Search for the cell housing the specified text and yield its (X, Y) center coordinate. 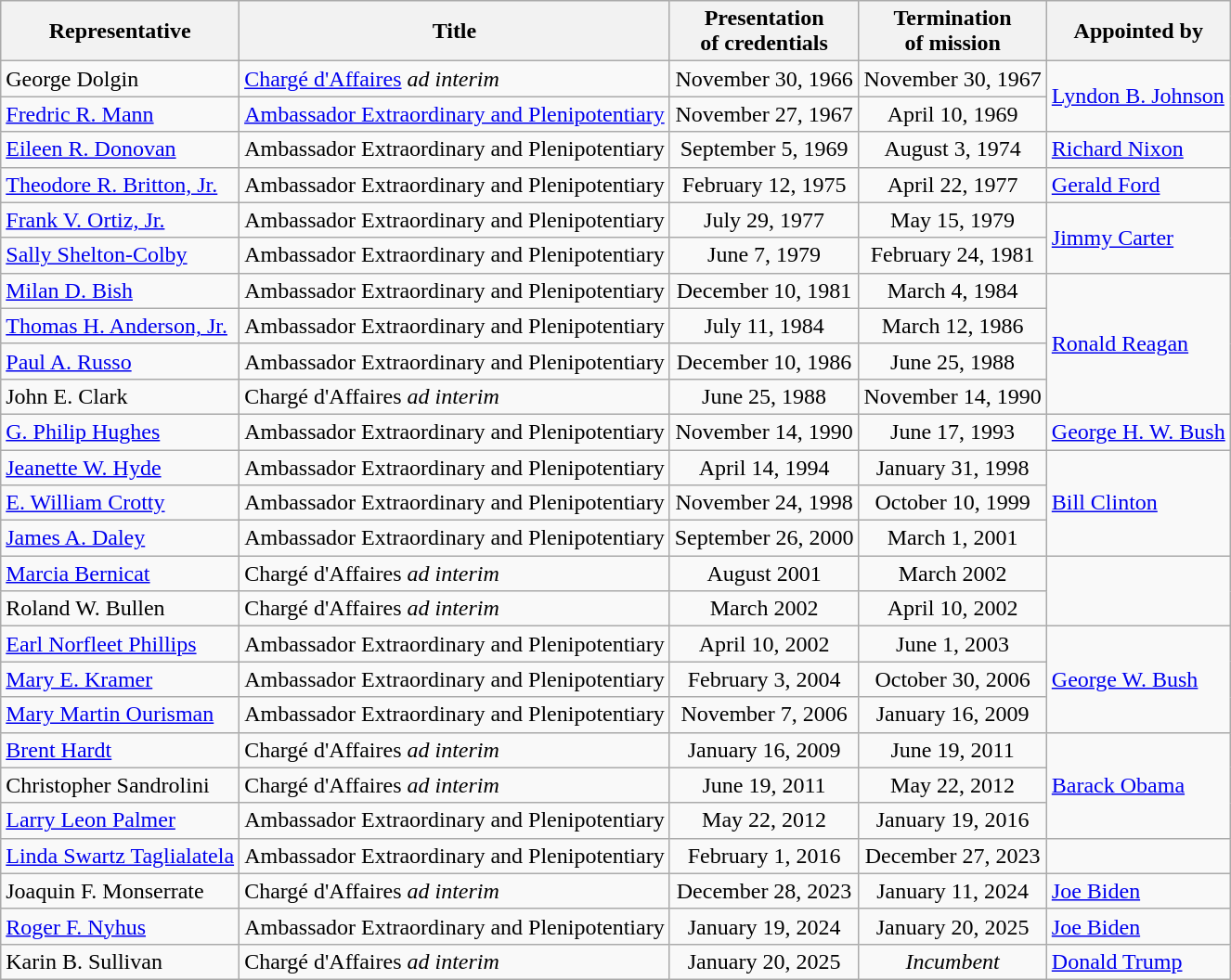
John E. Clark (121, 396)
January 19, 2024 (764, 926)
Title (455, 32)
Joaquin F. Monserrate (121, 891)
Paul A. Russo (121, 361)
November 24, 1998 (764, 503)
Linda Swartz Taglialatela (121, 856)
Thomas H. Anderson, Jr. (121, 326)
February 12, 1975 (764, 185)
Eileen R. Donovan (121, 149)
Lyndon B. Johnson (1138, 97)
Mary Martin Ourisman (121, 715)
October 10, 1999 (952, 503)
Gerald Ford (1138, 185)
Sally Shelton-Colby (121, 255)
George Dolgin (121, 79)
Bill Clinton (1138, 502)
G. Philip Hughes (121, 432)
Marcia Bernicat (121, 574)
Christopher Sandrolini (121, 785)
December 10, 1986 (764, 361)
Milan D. Bish (121, 290)
January 19, 2016 (952, 820)
Barack Obama (1138, 785)
Roger F. Nyhus (121, 926)
Terminationof mission (952, 32)
November 27, 1967 (764, 114)
Roland W. Bullen (121, 609)
August 3, 1974 (952, 149)
April 22, 1977 (952, 185)
April 14, 1994 (764, 467)
Appointed by (1138, 32)
July 29, 1977 (764, 220)
June 17, 1993 (952, 432)
Karin B. Sullivan (121, 961)
E. William Crotty (121, 503)
George H. W. Bush (1138, 432)
July 11, 1984 (764, 326)
January 11, 2024 (952, 891)
May 15, 1979 (952, 220)
Earl Norfleet Phillips (121, 644)
April 10, 1969 (952, 114)
James A. Daley (121, 538)
September 5, 1969 (764, 149)
Jimmy Carter (1138, 238)
Fredric R. Mann (121, 114)
September 26, 2000 (764, 538)
December 28, 2023 (764, 891)
Richard Nixon (1138, 149)
March 4, 1984 (952, 290)
Donald Trump (1138, 961)
November 7, 2006 (764, 715)
Incumbent (952, 961)
November 30, 1966 (764, 79)
Theodore R. Britton, Jr. (121, 185)
Jeanette W. Hyde (121, 467)
February 3, 2004 (764, 679)
March 1, 2001 (952, 538)
February 1, 2016 (764, 856)
February 24, 1981 (952, 255)
George W. Bush (1138, 679)
December 10, 1981 (764, 290)
March 12, 1986 (952, 326)
October 30, 2006 (952, 679)
June 7, 1979 (764, 255)
November 30, 1967 (952, 79)
Representative (121, 32)
Frank V. Ortiz, Jr. (121, 220)
Presentationof credentials (764, 32)
Mary E. Kramer (121, 679)
December 27, 2023 (952, 856)
January 31, 1998 (952, 467)
Brent Hardt (121, 750)
June 1, 2003 (952, 644)
Larry Leon Palmer (121, 820)
August 2001 (764, 574)
Ronald Reagan (1138, 343)
